For the text-containing cell, return its midpoint in (x, y) coordinate format. 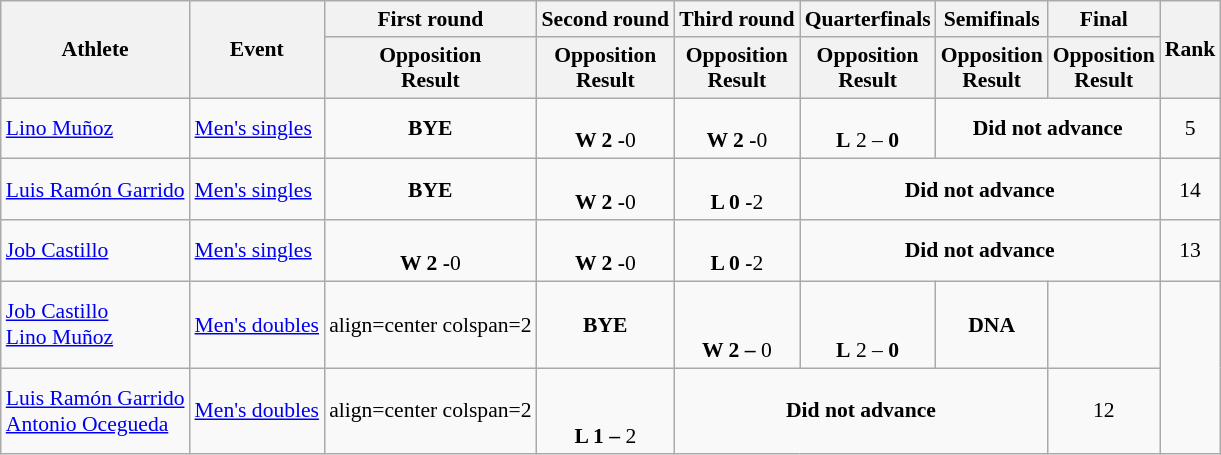
Job Castillo (96, 250)
13 (1190, 250)
Athlete (96, 50)
First round (430, 19)
Luis Ramón GarridoAntonio Ocegueda (96, 412)
Job CastilloLino Muñoz (96, 324)
12 (1104, 412)
Second round (606, 19)
Luis Ramón Garrido (96, 190)
14 (1190, 190)
W 2 – 0 (737, 324)
Lino Muñoz (96, 128)
Final (1104, 19)
Rank (1190, 50)
DNA (992, 324)
5 (1190, 128)
Semifinals (992, 19)
Quarterfinals (868, 19)
L 1 – 2 (606, 412)
Event (258, 50)
Third round (737, 19)
